From the cell containing the given text, extract its center point as [x, y] coordinate. 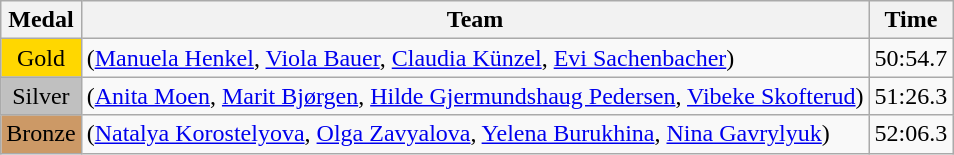
51:26.3 [911, 96]
Team [475, 20]
52:06.3 [911, 134]
Gold [41, 58]
Medal [41, 20]
(Anita Moen, Marit Bjørgen, Hilde Gjermundshaug Pedersen, Vibeke Skofterud) [475, 96]
50:54.7 [911, 58]
(Natalya Korostelyova, Olga Zavyalova, Yelena Burukhina, Nina Gavrylyuk) [475, 134]
Silver [41, 96]
Time [911, 20]
Bronze [41, 134]
(Manuela Henkel, Viola Bauer, Claudia Künzel, Evi Sachenbacher) [475, 58]
